From the cell containing the given text, extract its center point as [x, y] coordinate. 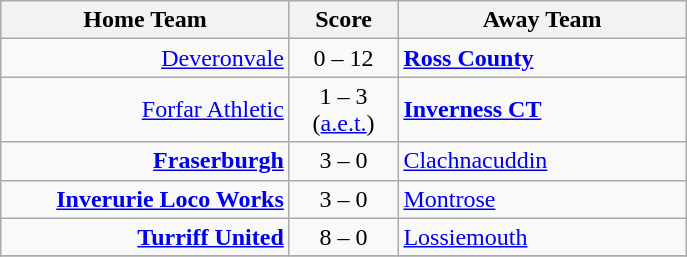
Home Team [146, 20]
Fraserburgh [146, 161]
1 – 3 (a.e.t.) [344, 110]
Turriff United [146, 237]
Forfar Athletic [146, 110]
Score [344, 20]
Ross County [542, 58]
0 – 12 [344, 58]
Inverness CT [542, 110]
Inverurie Loco Works [146, 199]
8 – 0 [344, 237]
Lossiemouth [542, 237]
Away Team [542, 20]
Clachnacuddin [542, 161]
Montrose [542, 199]
Deveronvale [146, 58]
